Scan for the cell matching the given text and deliver its [x, y] coordinate at center. 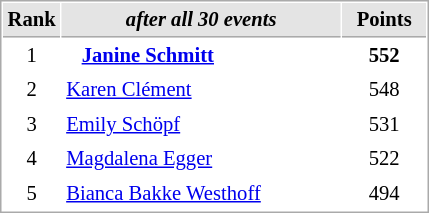
Emily Schöpf [202, 124]
Magdalena Egger [202, 158]
Janine Schmitt [202, 56]
4 [32, 158]
494 [384, 194]
after all 30 events [202, 20]
1 [32, 56]
Bianca Bakke Westhoff [202, 194]
531 [384, 124]
548 [384, 90]
Points [384, 20]
2 [32, 90]
5 [32, 194]
3 [32, 124]
552 [384, 56]
Rank [32, 20]
522 [384, 158]
Karen Clément [202, 90]
